Extract the (x, y) coordinate from the center of the cell holding the provided text.  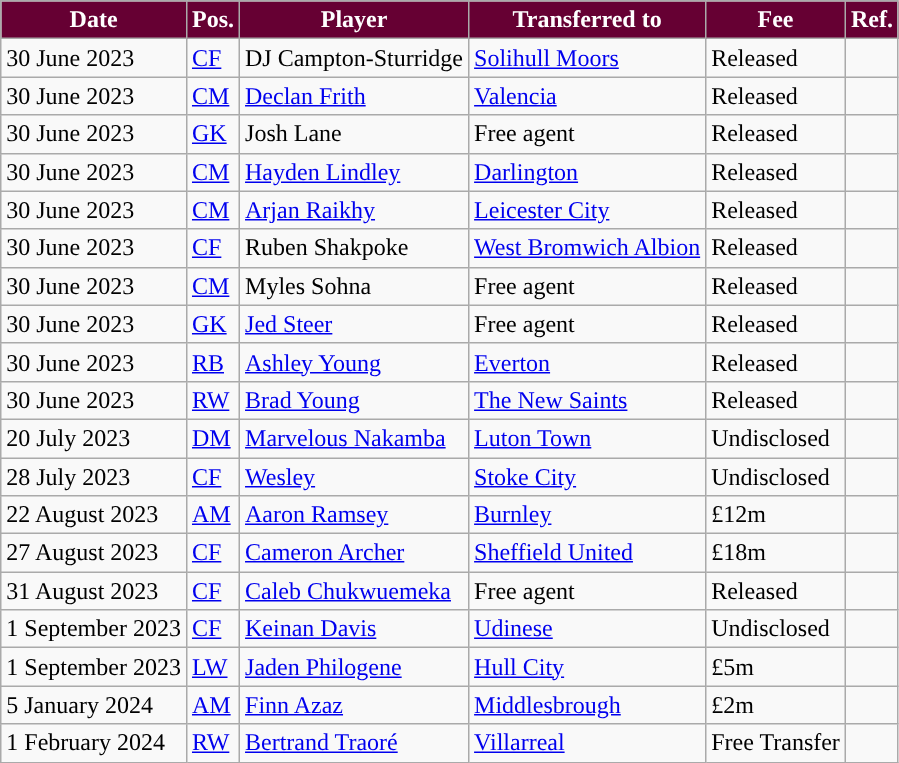
Cameron Archer (354, 553)
Everton (588, 362)
Ruben Shakpoke (354, 248)
Leicester City (588, 210)
Marvelous Nakamba (354, 438)
RB (212, 362)
Pos. (212, 20)
Brad Young (354, 400)
20 July 2023 (94, 438)
£18m (776, 553)
Hayden Lindley (354, 172)
27 August 2023 (94, 553)
Bertrand Traoré (354, 743)
Jaden Philogene (354, 667)
Middlesbrough (588, 705)
Burnley (588, 515)
Wesley (354, 477)
Josh Lane (354, 134)
The New Saints (588, 400)
Fee (776, 20)
Valencia (588, 96)
Arjan Raikhy (354, 210)
DJ Campton-Sturridge (354, 58)
£12m (776, 515)
Free Transfer (776, 743)
£2m (776, 705)
1 February 2024 (94, 743)
Sheffield United (588, 553)
Aaron Ramsey (354, 515)
Finn Azaz (354, 705)
31 August 2023 (94, 591)
Keinan Davis (354, 629)
Solihull Moors (588, 58)
Luton Town (588, 438)
Player (354, 20)
Jed Steer (354, 324)
Date (94, 20)
Villarreal (588, 743)
Caleb Chukwuemeka (354, 591)
£5m (776, 667)
Myles Sohna (354, 286)
Darlington (588, 172)
DM (212, 438)
Transferred to (588, 20)
Udinese (588, 629)
Declan Frith (354, 96)
Hull City (588, 667)
Ref. (872, 20)
Stoke City (588, 477)
Ashley Young (354, 362)
5 January 2024 (94, 705)
28 July 2023 (94, 477)
22 August 2023 (94, 515)
West Bromwich Albion (588, 248)
LW (212, 667)
